Capture the cell that displays the provided text and extract its [X, Y] central coordinate. 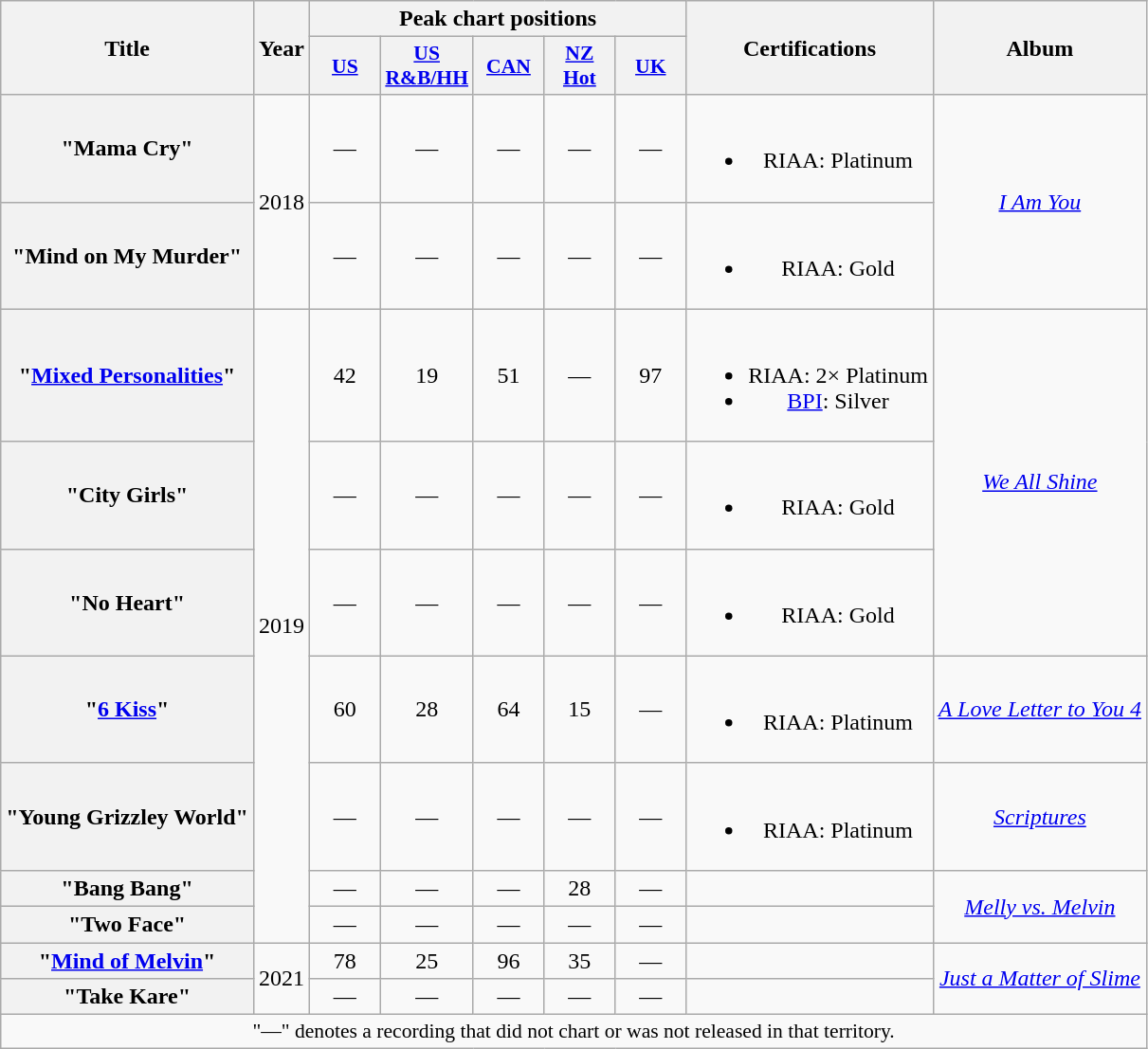
Melly vs. Melvin [1039, 906]
"Bang Bang" [127, 888]
2019 [281, 625]
I Am You [1039, 202]
US [345, 66]
CAN [508, 66]
25 [427, 960]
51 [508, 375]
"6 Kiss" [127, 709]
35 [580, 960]
We All Shine [1039, 482]
42 [345, 375]
Peak chart positions [497, 19]
Year [281, 47]
US R&B/HH [427, 66]
"Take Kare" [127, 997]
RIAA: 2× PlatinumBPI: Silver [810, 375]
Certifications [810, 47]
64 [508, 709]
NZHot [580, 66]
Scriptures [1039, 817]
97 [650, 375]
Album [1039, 47]
Title [127, 47]
2018 [281, 202]
Just a Matter of Slime [1039, 978]
"Young Grizzley World" [127, 817]
"No Heart" [127, 603]
60 [345, 709]
"—" denotes a recording that did not chart or was not released in that territory. [574, 1032]
"Mind on My Murder" [127, 256]
"Mind of Melvin" [127, 960]
"City Girls" [127, 495]
"Mixed Personalities" [127, 375]
UK [650, 66]
96 [508, 960]
19 [427, 375]
2021 [281, 978]
A Love Letter to You 4 [1039, 709]
"Two Face" [127, 924]
78 [345, 960]
"Mama Cry" [127, 148]
15 [580, 709]
